Scan for the cell matching the given text and deliver its (X, Y) coordinate at center. 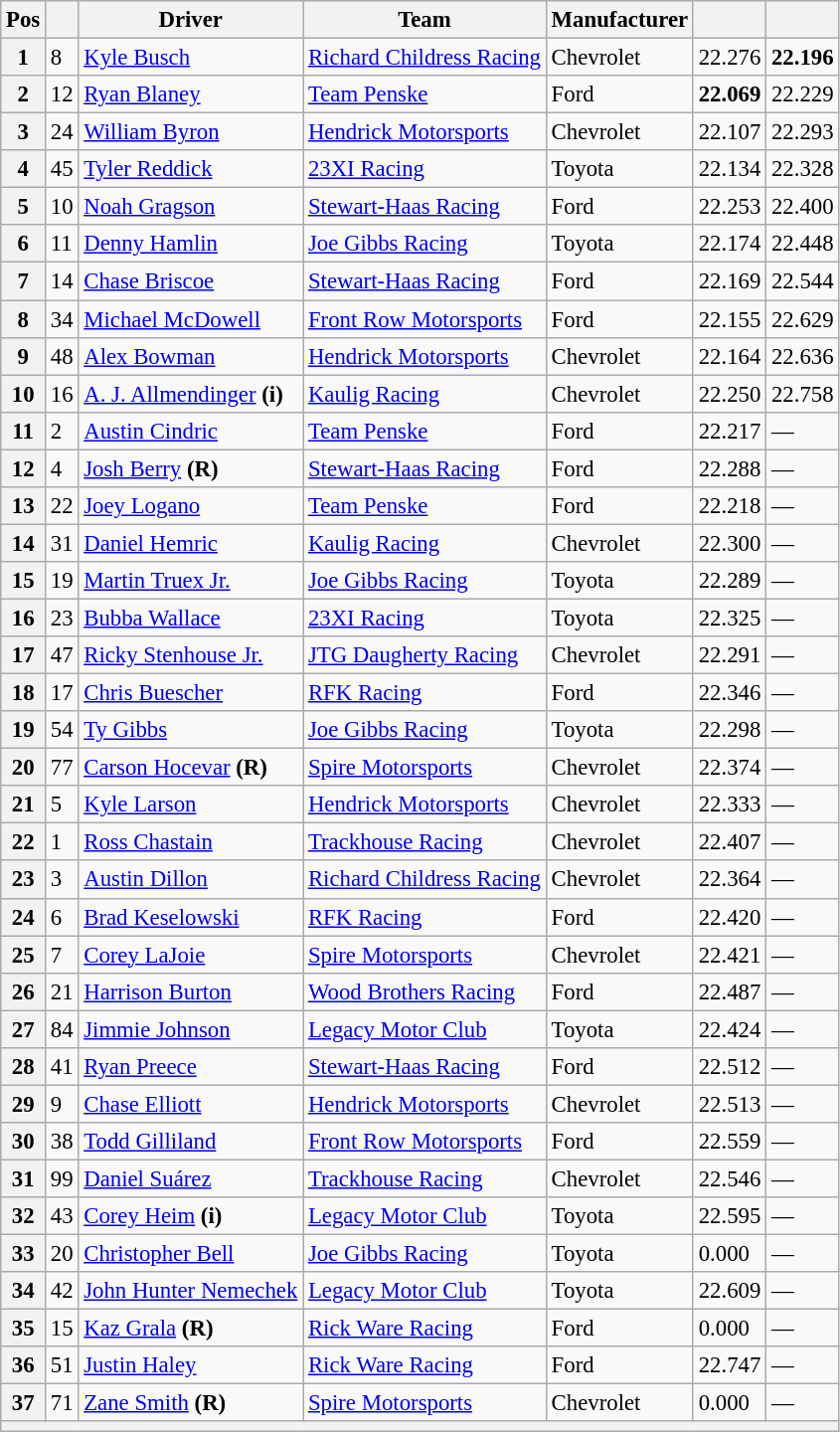
22.069 (730, 94)
47 (62, 655)
John Hunter Nemechek (191, 1291)
Driver (191, 20)
Martin Truex Jr. (191, 581)
84 (62, 1029)
Noah Gragson (191, 207)
22.134 (730, 169)
77 (62, 768)
Kyle Larson (191, 805)
22.218 (730, 506)
Chase Elliott (191, 1104)
Josh Berry (R) (191, 468)
Bubba Wallace (191, 618)
22.424 (730, 1029)
Pos (24, 20)
54 (62, 730)
22.293 (803, 132)
32 (24, 1216)
Ricky Stenhouse Jr. (191, 655)
30 (24, 1142)
71 (62, 1403)
42 (62, 1291)
25 (24, 955)
22.250 (730, 394)
48 (62, 356)
Kyle Busch (191, 58)
22.407 (730, 842)
22.333 (730, 805)
Ross Chastain (191, 842)
22.288 (730, 468)
Chase Briscoe (191, 281)
Ty Gibbs (191, 730)
22.328 (803, 169)
Justin Haley (191, 1365)
22.364 (730, 880)
22.629 (803, 319)
13 (24, 506)
37 (24, 1403)
Manufacturer (619, 20)
22.196 (803, 58)
Joey Logano (191, 506)
Alex Bowman (191, 356)
Denny Hamlin (191, 244)
Harrison Burton (191, 991)
43 (62, 1216)
Daniel Hemric (191, 543)
35 (24, 1329)
22.595 (730, 1216)
22.164 (730, 356)
Ryan Preece (191, 1067)
Tyler Reddick (191, 169)
22.217 (730, 431)
Wood Brothers Racing (425, 991)
26 (24, 991)
Christopher Bell (191, 1254)
22.325 (730, 618)
22.609 (730, 1291)
22.291 (730, 655)
22.155 (730, 319)
22.559 (730, 1142)
22.298 (730, 730)
36 (24, 1365)
38 (62, 1142)
William Byron (191, 132)
22.513 (730, 1104)
22.421 (730, 955)
Todd Gilliland (191, 1142)
22.289 (730, 581)
18 (24, 693)
45 (62, 169)
22.448 (803, 244)
28 (24, 1067)
Corey LaJoie (191, 955)
27 (24, 1029)
33 (24, 1254)
Chris Buescher (191, 693)
22.346 (730, 693)
22.400 (803, 207)
Zane Smith (R) (191, 1403)
Brad Keselowski (191, 917)
22.544 (803, 281)
22.374 (730, 768)
51 (62, 1365)
99 (62, 1178)
41 (62, 1067)
22.107 (730, 132)
22.420 (730, 917)
Kaz Grala (R) (191, 1329)
22.229 (803, 94)
22.276 (730, 58)
Team (425, 20)
Jimmie Johnson (191, 1029)
A. J. Allmendinger (i) (191, 394)
22.169 (730, 281)
Carson Hocevar (R) (191, 768)
Corey Heim (i) (191, 1216)
22.174 (730, 244)
Michael McDowell (191, 319)
Austin Dillon (191, 880)
22.747 (730, 1365)
29 (24, 1104)
22.512 (730, 1067)
22.758 (803, 394)
22.253 (730, 207)
22.487 (730, 991)
Daniel Suárez (191, 1178)
Ryan Blaney (191, 94)
22.546 (730, 1178)
22.300 (730, 543)
Austin Cindric (191, 431)
JTG Daugherty Racing (425, 655)
22.636 (803, 356)
